From the cell containing the given text, extract its center point as [X, Y] coordinate. 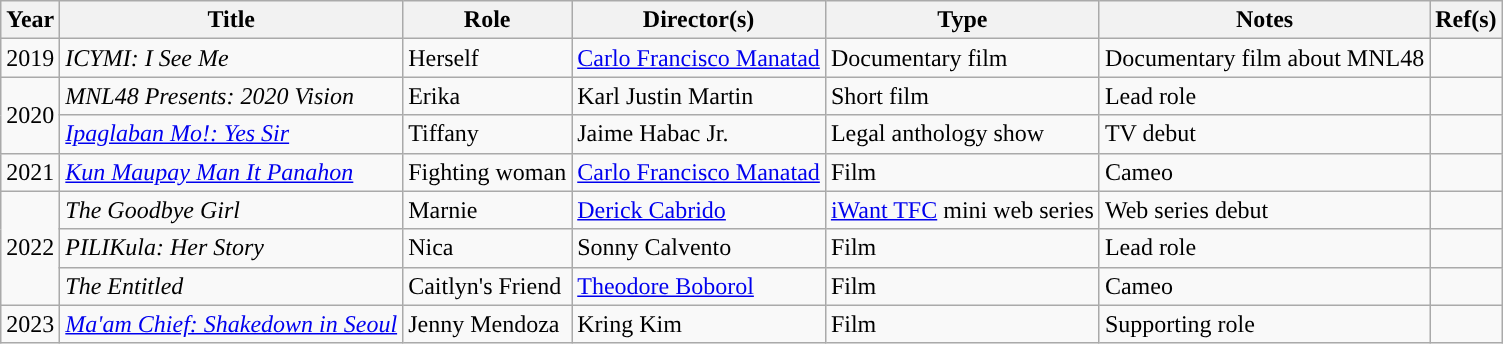
Theodore Boborol [699, 286]
PILIKula: Her Story [232, 248]
2020 [30, 115]
The Goodbye Girl [232, 210]
Short film [962, 96]
Erika [488, 96]
TV debut [1264, 134]
Legal anthology show [962, 134]
Documentary film [962, 58]
The Entitled [232, 286]
Fighting woman [488, 172]
Title [232, 20]
Ref(s) [1466, 20]
Kun Maupay Man It Panahon [232, 172]
Year [30, 20]
Role [488, 20]
Director(s) [699, 20]
Sonny Calvento [699, 248]
Notes [1264, 20]
2021 [30, 172]
Nica [488, 248]
Ipaglaban Mo!: Yes Sir [232, 134]
Herself [488, 58]
Caitlyn's Friend [488, 286]
ICYMI: I See Me [232, 58]
Jenny Mendoza [488, 324]
iWant TFC mini web series [962, 210]
Jaime Habac Jr. [699, 134]
Derick Cabrido [699, 210]
2023 [30, 324]
Karl Justin Martin [699, 96]
Supporting role [1264, 324]
Documentary film about MNL48 [1264, 58]
MNL48 Presents: 2020 Vision [232, 96]
Kring Kim [699, 324]
Type [962, 20]
2019 [30, 58]
Marnie [488, 210]
Ma'am Chief: Shakedown in Seoul [232, 324]
Tiffany [488, 134]
Web series debut [1264, 210]
2022 [30, 248]
